Search for the cell housing the specified text and yield its [x, y] center coordinate. 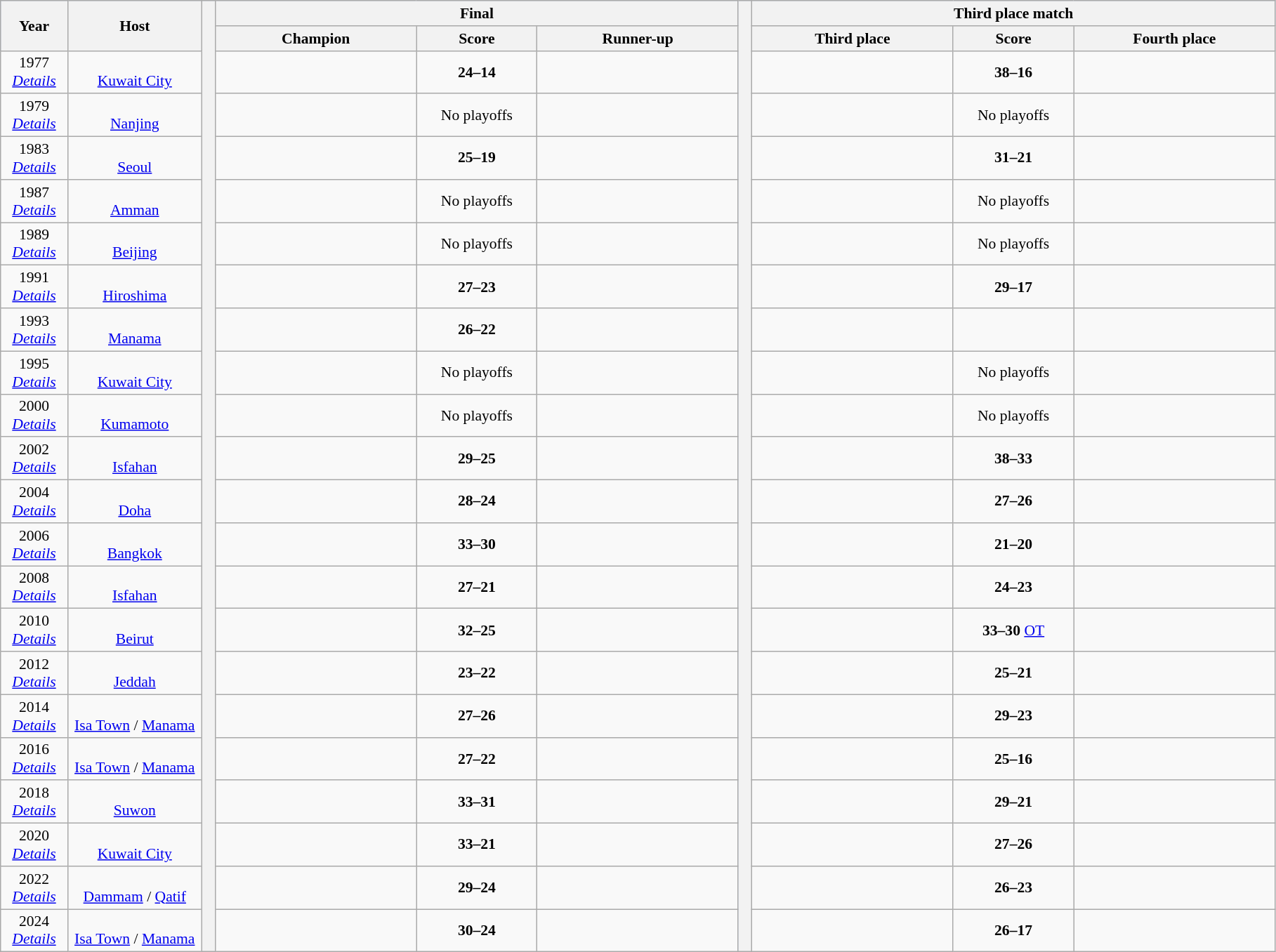
Third place match [1014, 13]
Dammam / Qatif [135, 887]
1979Details [34, 115]
33–21 [477, 845]
1995Details [34, 372]
2010Details [34, 630]
Jeddah [135, 673]
29–23 [1013, 716]
2020Details [34, 845]
31–21 [1013, 159]
26–17 [1013, 931]
Nanjing [135, 115]
30–24 [477, 931]
Champion [316, 39]
23–22 [477, 673]
26–22 [477, 330]
Runner-up [638, 39]
1987Details [34, 201]
21–20 [1013, 545]
1989Details [34, 244]
29–21 [1013, 802]
Kumamoto [135, 416]
25–19 [477, 159]
Year [34, 25]
2004Details [34, 501]
1983Details [34, 159]
Third place [853, 39]
Beijing [135, 244]
Amman [135, 201]
27–21 [477, 587]
2022Details [34, 887]
1991Details [34, 286]
28–24 [477, 501]
1993Details [34, 330]
2008Details [34, 587]
Hiroshima [135, 286]
38–33 [1013, 459]
26–23 [1013, 887]
27–23 [477, 286]
1977Details [34, 72]
25–16 [1013, 758]
2000Details [34, 416]
2018Details [34, 802]
24–14 [477, 72]
Manama [135, 330]
Doha [135, 501]
2012Details [34, 673]
33–30 OT [1013, 630]
Fourth place [1174, 39]
29–25 [477, 459]
29–17 [1013, 286]
27–22 [477, 758]
Final [476, 13]
2006Details [34, 545]
33–30 [477, 545]
Host [135, 25]
29–24 [477, 887]
2002Details [34, 459]
Suwon [135, 802]
Beirut [135, 630]
Bangkok [135, 545]
2016Details [34, 758]
2014Details [34, 716]
Seoul [135, 159]
33–31 [477, 802]
38–16 [1013, 72]
24–23 [1013, 587]
2024Details [34, 931]
32–25 [477, 630]
25–21 [1013, 673]
